From the cell containing the given text, extract its center point as (x, y) coordinate. 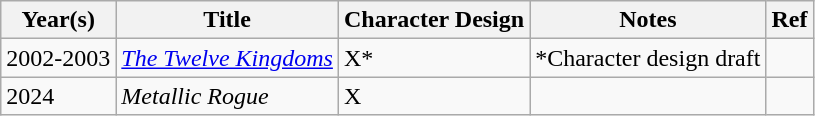
Ref (790, 20)
Title (228, 20)
Character Design (434, 20)
2002-2003 (58, 58)
The Twelve Kingdoms (228, 58)
2024 (58, 96)
Year(s) (58, 20)
*Character design draft (648, 58)
Metallic Rogue (228, 96)
X (434, 96)
X* (434, 58)
Notes (648, 20)
